Search for the cell housing the specified text and yield its [X, Y] center coordinate. 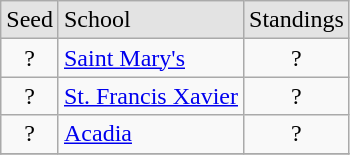
St. Francis Xavier [150, 96]
Saint Mary's [150, 58]
Standings [297, 20]
School [150, 20]
Acadia [150, 134]
Seed [30, 20]
